From the cell containing the given text, extract its center point as [X, Y] coordinate. 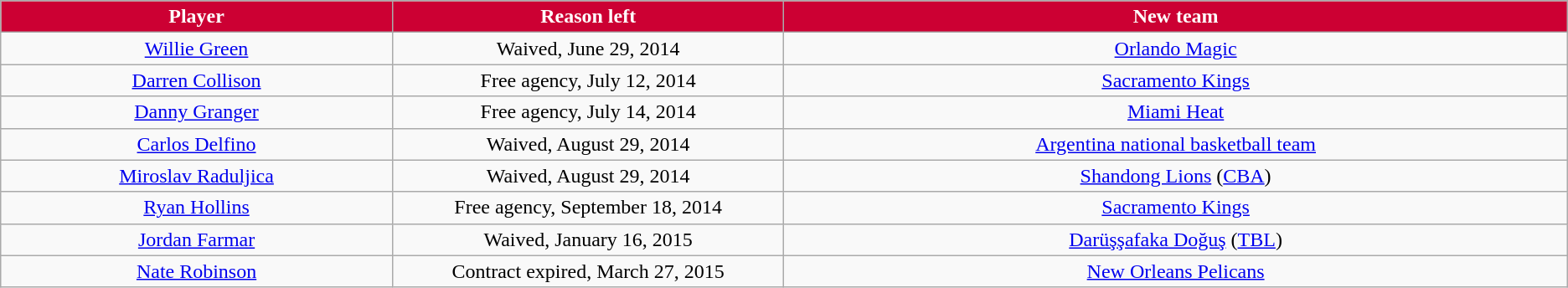
Orlando Magic [1176, 49]
Carlos Delfino [197, 144]
Darren Collison [197, 80]
Miami Heat [1176, 112]
New Orleans Pelicans [1176, 271]
Reason left [588, 17]
Shandong Lions (CBA) [1176, 176]
Darüşşafaka Doğuş (TBL) [1176, 239]
Ryan Hollins [197, 208]
Miroslav Raduljica [197, 176]
Waived, June 29, 2014 [588, 49]
Free agency, September 18, 2014 [588, 208]
Free agency, July 14, 2014 [588, 112]
Contract expired, March 27, 2015 [588, 271]
Player [197, 17]
Argentina national basketball team [1176, 144]
Waived, January 16, 2015 [588, 239]
Free agency, July 12, 2014 [588, 80]
Nate Robinson [197, 271]
New team [1176, 17]
Danny Granger [197, 112]
Jordan Farmar [197, 239]
Willie Green [197, 49]
